Find where the given text appears and provide that cell's center as (x, y) coordinate. 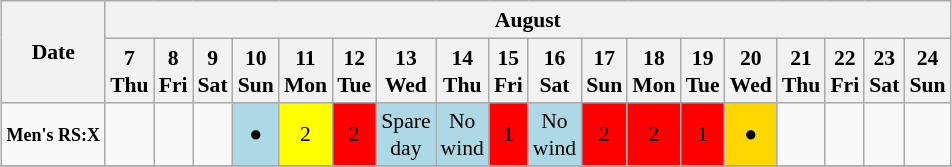
8Fri (174, 70)
12Tue (354, 70)
14Thu (462, 70)
21Thu (802, 70)
15Fri (508, 70)
13Wed (406, 70)
22Fri (844, 70)
August (528, 20)
11Mon (306, 70)
9Sat (213, 70)
24Sun (927, 70)
19Tue (703, 70)
17Sun (604, 70)
18Mon (654, 70)
7Thu (130, 70)
20Wed (751, 70)
Date (53, 52)
Men's RS:X (53, 134)
Spareday (406, 134)
10Sun (256, 70)
23Sat (884, 70)
16Sat (554, 70)
